Search for the cell housing the specified text and yield its [X, Y] center coordinate. 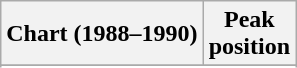
Peakposition [249, 34]
Chart (1988–1990) [102, 34]
